Extract the [X, Y] coordinate from the center of the cell holding the provided text.  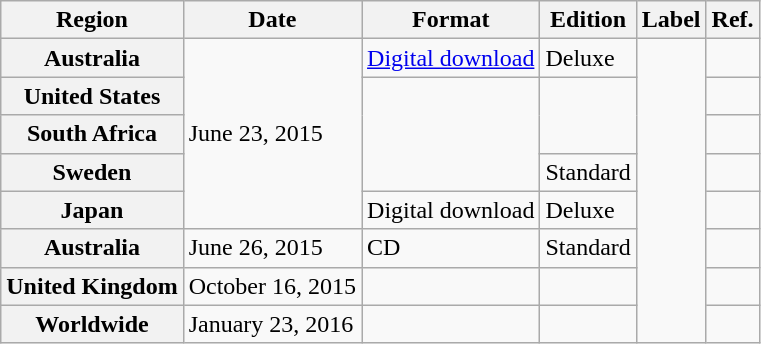
Label [671, 20]
Region [92, 20]
Edition [588, 20]
CD [451, 248]
United Kingdom [92, 286]
Sweden [92, 172]
June 26, 2015 [272, 248]
October 16, 2015 [272, 286]
Ref. [732, 20]
June 23, 2015 [272, 134]
Japan [92, 210]
Date [272, 20]
January 23, 2016 [272, 324]
Worldwide [92, 324]
United States [92, 96]
Format [451, 20]
South Africa [92, 134]
